Return [X, Y] of the center of cell containing provided text 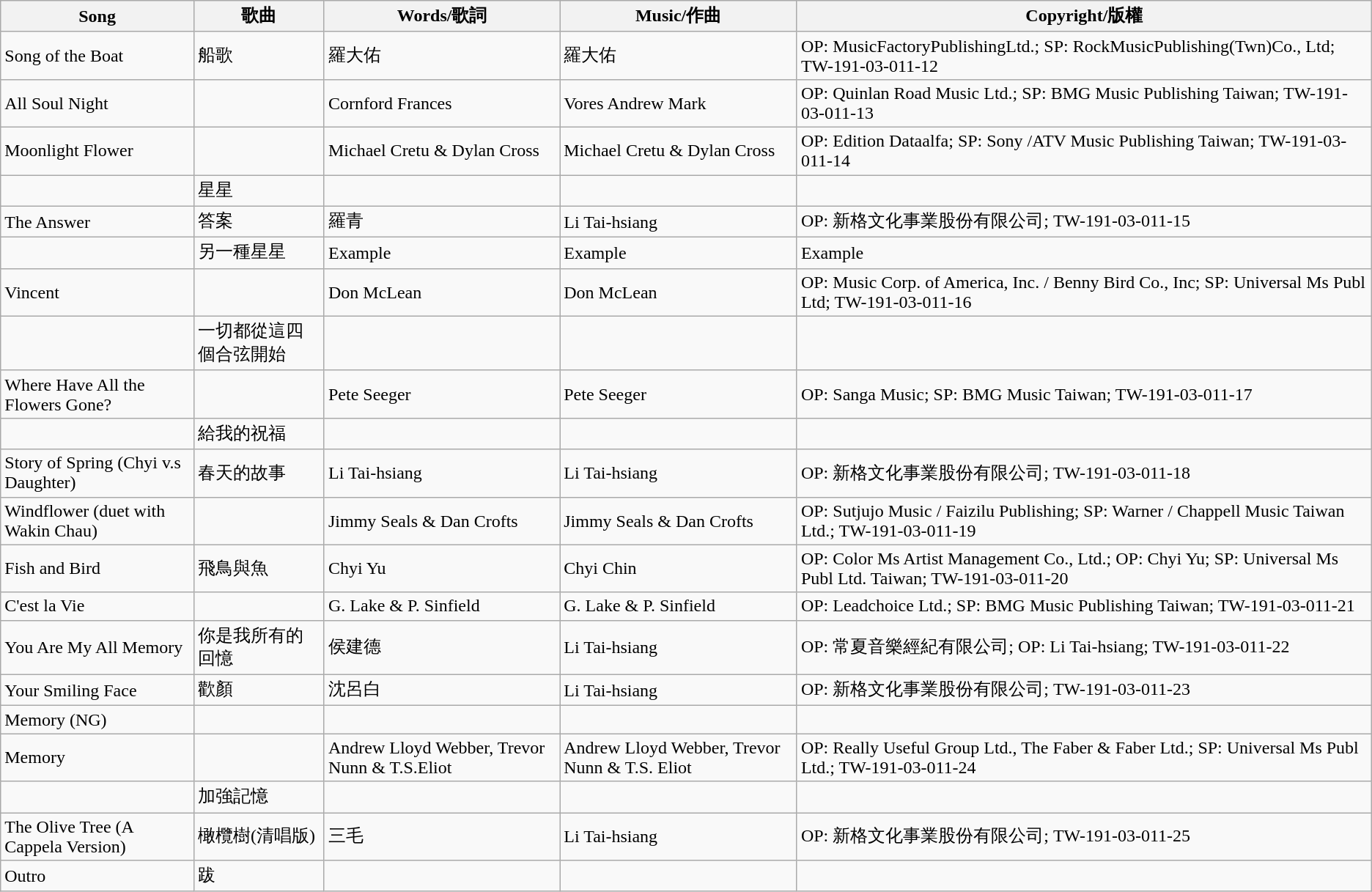
OP: 常夏音樂經紀有限公司; OP: Li Tai-hsiang; TW-191-03-011-22 [1084, 647]
羅青 [441, 221]
跋 [259, 877]
OP: Quinlan Road Music Ltd.; SP: BMG Music Publishing Taiwan; TW-191-03-011-13 [1084, 103]
OP: Leadchoice Ltd.; SP: BMG Music Publishing Taiwan; TW-191-03-011-21 [1084, 606]
Story of Spring (Chyi v.s Daughter) [97, 473]
Music/作曲 [679, 16]
You Are My All Memory [97, 647]
加強記憶 [259, 797]
OP: 新格文化事業股份有限公司; TW-191-03-011-25 [1084, 836]
你是我所有的回憶 [259, 647]
飛鳥與魚 [259, 569]
OP: Color Ms Artist Management Co., Ltd.; OP: Chyi Yu; SP: Universal Ms Publ Ltd. Taiwan; TW-191-03-011-20 [1084, 569]
星星 [259, 191]
春天的故事 [259, 473]
OP: 新格文化事業股份有限公司; TW-191-03-011-18 [1084, 473]
OP: MusicFactoryPublishingLtd.; SP: RockMusicPublishing(Twn)Co., Ltd; TW-191-03-011-12 [1084, 56]
Moonlight Flower [97, 151]
侯建德 [441, 647]
給我的祝福 [259, 434]
Andrew Lloyd Webber, Trevor Nunn & T.S.Eliot [441, 758]
答案 [259, 221]
Chyi Yu [441, 569]
另一種星星 [259, 254]
All Soul Night [97, 103]
OP: 新格文化事業股份有限公司; TW-191-03-011-15 [1084, 221]
Vores Andrew Mark [679, 103]
Words/歌詞 [441, 16]
船歌 [259, 56]
Memory [97, 758]
Cornford Frances [441, 103]
OP: Edition Dataalfa; SP: Sony /ATV Music Publishing Taiwan; TW-191-03-011-14 [1084, 151]
The Olive Tree (A Cappela Version) [97, 836]
三毛 [441, 836]
Chyi Chin [679, 569]
Your Smiling Face [97, 690]
Song of the Boat [97, 56]
Andrew Lloyd Webber, Trevor Nunn & T.S. Eliot [679, 758]
Vincent [97, 292]
橄欖樹(清唱版) [259, 836]
Outro [97, 877]
OP: Sanga Music; SP: BMG Music Taiwan; TW-191-03-011-17 [1084, 394]
Fish and Bird [97, 569]
Copyright/版權 [1084, 16]
一切都從這四個合弦開始 [259, 343]
Where Have All the Flowers Gone? [97, 394]
Windflower (duet with Wakin Chau) [97, 520]
歌曲 [259, 16]
OP: Music Corp. of America, Inc. / Benny Bird Co., Inc; SP: Universal Ms Publ Ltd; TW-191-03-011-16 [1084, 292]
Memory (NG) [97, 720]
沈呂白 [441, 690]
OP: Really Useful Group Ltd., The Faber & Faber Ltd.; SP: Universal Ms Publ Ltd.; TW-191-03-011-24 [1084, 758]
Song [97, 16]
OP: 新格文化事業股份有限公司; TW-191-03-011-23 [1084, 690]
C'est la Vie [97, 606]
The Answer [97, 221]
歡顏 [259, 690]
OP: Sutjujo Music / Faizilu Publishing; SP: Warner / Chappell Music Taiwan Ltd.; TW-191-03-011-19 [1084, 520]
